Determine the [x, y] coordinate at the center of the cell enclosing the given text.  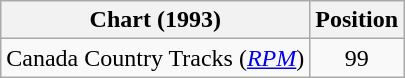
Canada Country Tracks (RPM) [156, 58]
99 [357, 58]
Position [357, 20]
Chart (1993) [156, 20]
